Detect which cell encompasses the target text, then output its (x, y) center coordinate. 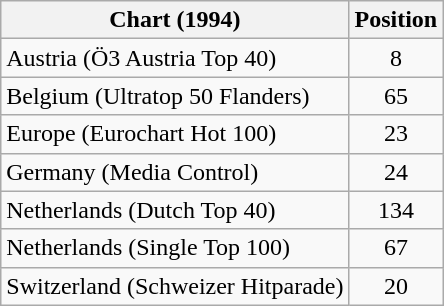
20 (396, 286)
Europe (Eurochart Hot 100) (175, 134)
Position (396, 20)
67 (396, 248)
Belgium (Ultratop 50 Flanders) (175, 96)
Netherlands (Dutch Top 40) (175, 210)
Netherlands (Single Top 100) (175, 248)
134 (396, 210)
Chart (1994) (175, 20)
24 (396, 172)
23 (396, 134)
Germany (Media Control) (175, 172)
8 (396, 58)
Austria (Ö3 Austria Top 40) (175, 58)
Switzerland (Schweizer Hitparade) (175, 286)
65 (396, 96)
